Search for the cell housing the specified text and yield its (x, y) center coordinate. 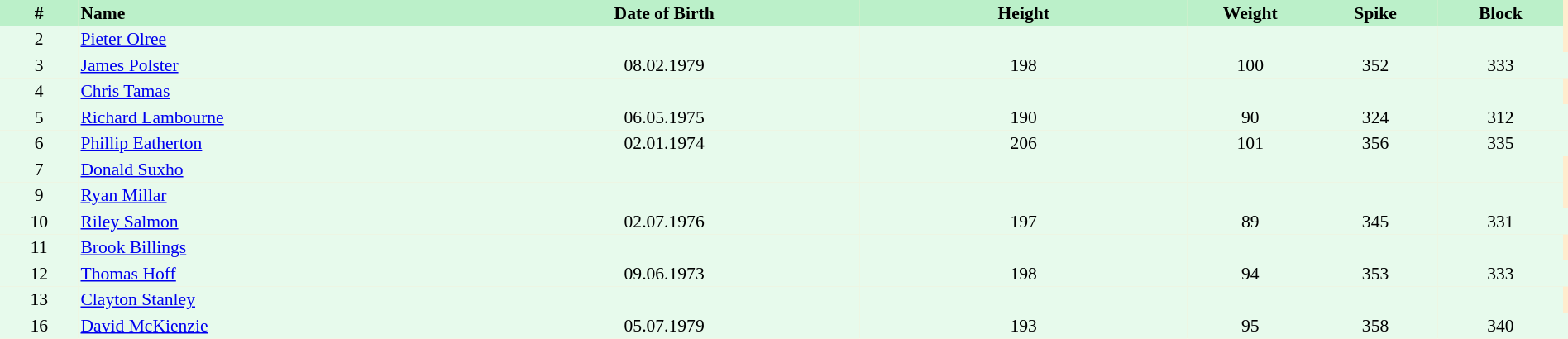
3 (39, 65)
2 (39, 40)
Height (1024, 13)
Ryan Millar (273, 195)
David McKienzie (273, 326)
Weight (1250, 13)
100 (1250, 65)
95 (1250, 326)
358 (1374, 326)
11 (39, 248)
90 (1250, 117)
Phillip Eatherton (273, 144)
356 (1374, 144)
7 (39, 169)
Block (1500, 13)
9 (39, 195)
Thomas Hoff (273, 274)
353 (1374, 274)
89 (1250, 222)
324 (1374, 117)
05.07.1979 (664, 326)
08.02.1979 (664, 65)
Richard Lambourne (273, 117)
Spike (1374, 13)
Brook Billings (273, 248)
312 (1500, 117)
Clayton Stanley (273, 299)
16 (39, 326)
Pieter Olree (273, 40)
352 (1374, 65)
4 (39, 91)
340 (1500, 326)
06.05.1975 (664, 117)
09.06.1973 (664, 274)
345 (1374, 222)
6 (39, 144)
10 (39, 222)
94 (1250, 274)
# (39, 13)
James Polster (273, 65)
02.07.1976 (664, 222)
190 (1024, 117)
101 (1250, 144)
193 (1024, 326)
Donald Suxho (273, 169)
331 (1500, 222)
335 (1500, 144)
206 (1024, 144)
02.01.1974 (664, 144)
Date of Birth (664, 13)
Name (273, 13)
Chris Tamas (273, 91)
5 (39, 117)
12 (39, 274)
13 (39, 299)
Riley Salmon (273, 222)
197 (1024, 222)
